From the cell containing the given text, extract its center point as [x, y] coordinate. 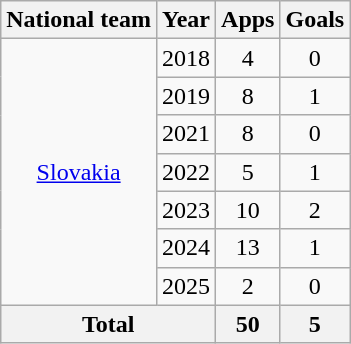
National team [79, 20]
Slovakia [79, 172]
2023 [186, 210]
2022 [186, 172]
13 [248, 248]
2021 [186, 134]
Apps [248, 20]
Goals [315, 20]
Year [186, 20]
2025 [186, 286]
4 [248, 58]
10 [248, 210]
50 [248, 324]
Total [108, 324]
2024 [186, 248]
2019 [186, 96]
2018 [186, 58]
